Pinpoint the cell where the given text exists, returning its [X, Y] midpoint coordinate. 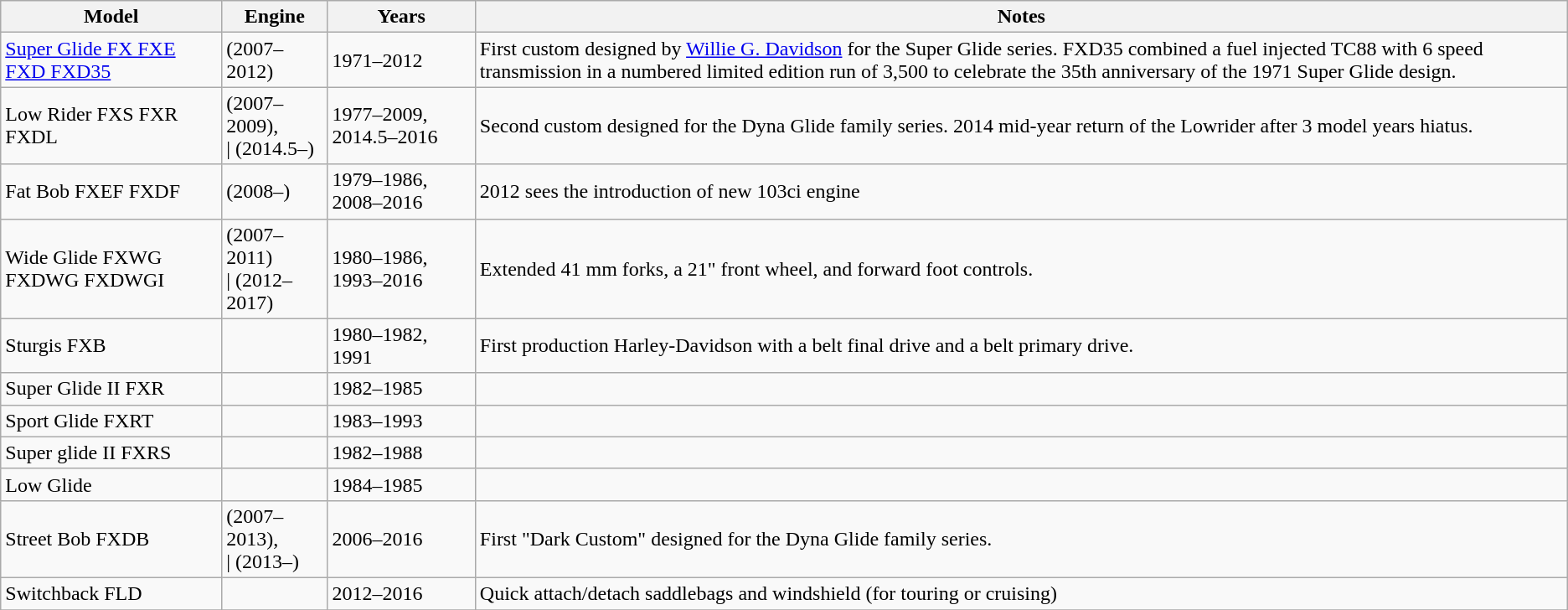
2012 sees the introduction of new 103ci engine [1021, 191]
Street Bob FXDB [111, 539]
Super Glide FX FXE FXD FXD35 [111, 60]
Quick attach/detach saddlebags and windshield (for touring or cruising) [1021, 593]
Super glide II FXRS [111, 452]
Switchback FLD [111, 593]
First "Dark Custom" designed for the Dyna Glide family series. [1021, 539]
Notes [1021, 17]
2006–2016 [401, 539]
1982–1985 [401, 389]
Super Glide II FXR [111, 389]
Sturgis FXB [111, 345]
1971–2012 [401, 60]
Sport Glide FXRT [111, 421]
First production Harley-Davidson with a belt final drive and a belt primary drive. [1021, 345]
(2007–2011)| (2012–2017) [275, 268]
Low Glide [111, 484]
(2007–2009),| (2014.5–) [275, 126]
1977–2009, 2014.5–2016 [401, 126]
1982–1988 [401, 452]
1980–1986, 1993–2016 [401, 268]
(2007–2012) [275, 60]
Model [111, 17]
Years [401, 17]
2012–2016 [401, 593]
1984–1985 [401, 484]
Low Rider FXS FXR FXDL [111, 126]
Second custom designed for the Dyna Glide family series. 2014 mid-year return of the Lowrider after 3 model years hiatus. [1021, 126]
(2007–2013),| (2013–) [275, 539]
1983–1993 [401, 421]
Wide Glide FXWG FXDWG FXDWGI [111, 268]
(2008–) [275, 191]
Fat Bob FXEF FXDF [111, 191]
1979–1986, 2008–2016 [401, 191]
1980–1982, 1991 [401, 345]
Engine [275, 17]
Extended 41 mm forks, a 21" front wheel, and forward foot controls. [1021, 268]
